Identify which cell holds the provided text, then report its [x, y] central coordinate. 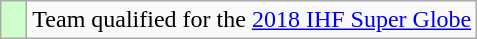
Team qualified for the 2018 IHF Super Globe [252, 20]
